Identify which cell holds the provided text, then report its (x, y) central coordinate. 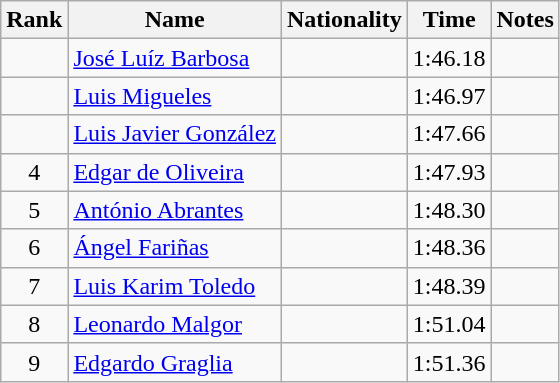
Ángel Fariñas (175, 248)
Rank (34, 20)
1:47.93 (449, 172)
5 (34, 210)
9 (34, 362)
1:48.30 (449, 210)
Name (175, 20)
1:51.36 (449, 362)
Edgardo Graglia (175, 362)
1:46.18 (449, 58)
Luis Karim Toledo (175, 286)
1:48.36 (449, 248)
Notes (525, 20)
1:51.04 (449, 324)
1:48.39 (449, 286)
António Abrantes (175, 210)
1:46.97 (449, 96)
Luis Javier González (175, 134)
8 (34, 324)
Leonardo Malgor (175, 324)
1:47.66 (449, 134)
Nationality (345, 20)
Edgar de Oliveira (175, 172)
7 (34, 286)
José Luíz Barbosa (175, 58)
4 (34, 172)
6 (34, 248)
Luis Migueles (175, 96)
Time (449, 20)
